For the text-containing cell, return its midpoint in [X, Y] coordinate format. 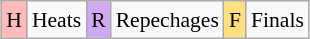
F [235, 20]
H [14, 20]
Finals [278, 20]
Repechages [168, 20]
R [98, 20]
Heats [56, 20]
